Scan for the cell matching the given text and deliver its (X, Y) coordinate at center. 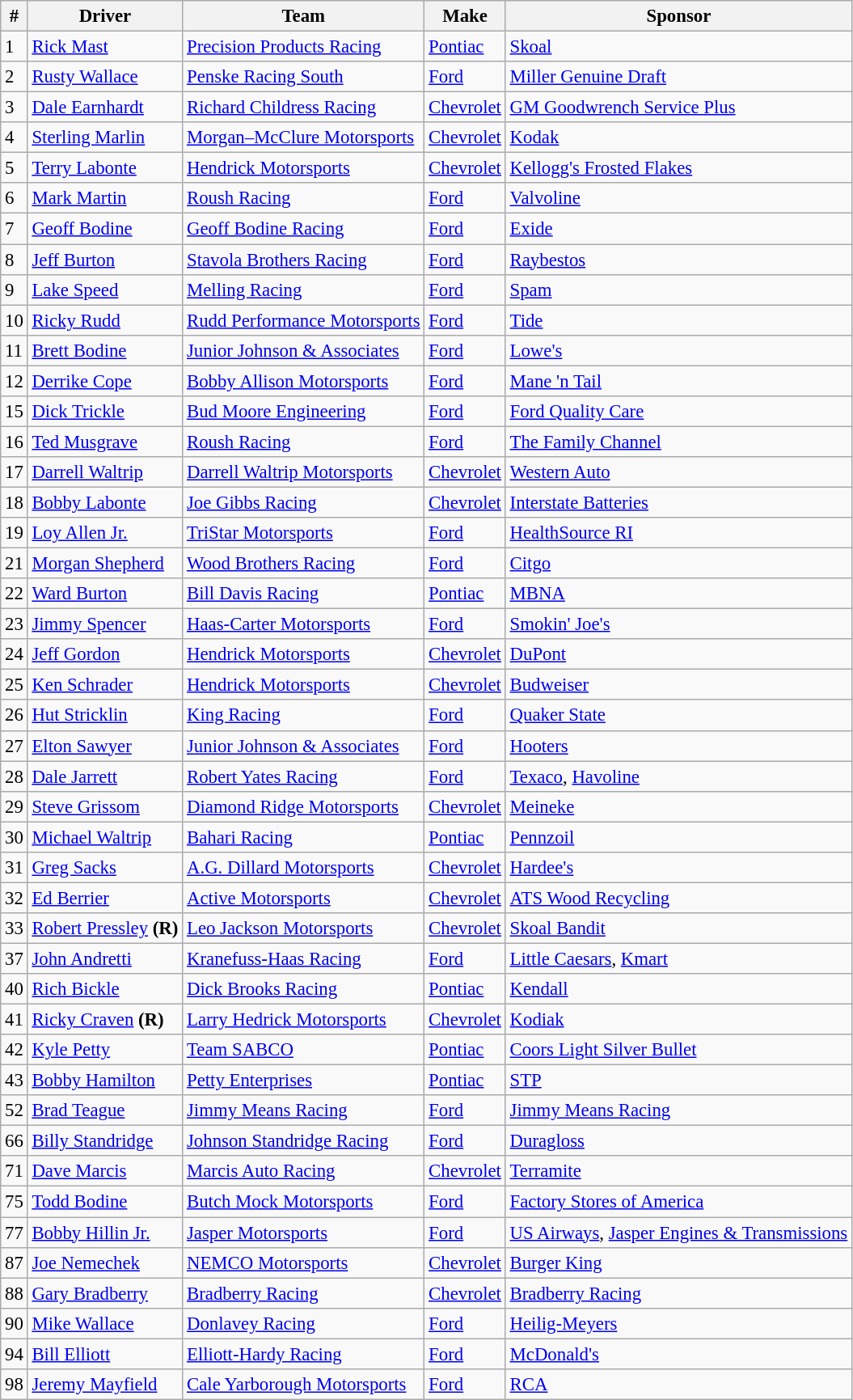
Hooters (678, 746)
Pennzoil (678, 837)
17 (15, 472)
Skoal (678, 47)
Citgo (678, 564)
Exide (678, 229)
Haas-Carter Motorsports (304, 624)
52 (15, 1110)
Interstate Batteries (678, 502)
Bill Davis Racing (304, 594)
28 (15, 776)
75 (15, 1202)
HealthSource RI (678, 533)
RCA (678, 1385)
10 (15, 320)
King Racing (304, 716)
Raybestos (678, 260)
Marcis Auto Racing (304, 1172)
1 (15, 47)
98 (15, 1385)
11 (15, 350)
Robert Pressley (R) (105, 928)
Butch Mock Motorsports (304, 1202)
Terramite (678, 1172)
77 (15, 1233)
33 (15, 928)
71 (15, 1172)
Hardee's (678, 868)
Budweiser (678, 685)
ATS Wood Recycling (678, 898)
Leo Jackson Motorsports (304, 928)
Miller Genuine Draft (678, 77)
25 (15, 685)
Donlavey Racing (304, 1323)
88 (15, 1293)
Penske Racing South (304, 77)
Brett Bodine (105, 350)
Little Caesars, Kmart (678, 958)
Jasper Motorsports (304, 1233)
Richard Childress Racing (304, 108)
Active Motorsports (304, 898)
27 (15, 746)
DuPont (678, 654)
41 (15, 1020)
Geoff Bodine Racing (304, 229)
Ricky Craven (R) (105, 1020)
Gary Bradberry (105, 1293)
Dale Earnhardt (105, 108)
Ford Quality Care (678, 412)
Precision Products Racing (304, 47)
94 (15, 1354)
30 (15, 837)
Rich Bickle (105, 989)
8 (15, 260)
Billy Standridge (105, 1141)
Make (465, 16)
Ed Berrier (105, 898)
STP (678, 1081)
2 (15, 77)
22 (15, 594)
Rudd Performance Motorsports (304, 320)
Ricky Rudd (105, 320)
Petty Enterprises (304, 1081)
Lowe's (678, 350)
Brad Teague (105, 1110)
43 (15, 1081)
Driver (105, 16)
Dave Marcis (105, 1172)
26 (15, 716)
Mike Wallace (105, 1323)
Mark Martin (105, 198)
87 (15, 1263)
16 (15, 442)
Dick Brooks Racing (304, 989)
15 (15, 412)
Elliott-Hardy Racing (304, 1354)
Morgan Shepherd (105, 564)
Factory Stores of America (678, 1202)
40 (15, 989)
19 (15, 533)
21 (15, 564)
31 (15, 868)
Lake Speed (105, 290)
Bobby Labonte (105, 502)
The Family Channel (678, 442)
Spam (678, 290)
Melling Racing (304, 290)
6 (15, 198)
Jimmy Spencer (105, 624)
Meineke (678, 806)
Cale Yarborough Motorsports (304, 1385)
Elton Sawyer (105, 746)
Tide (678, 320)
3 (15, 108)
4 (15, 137)
John Andretti (105, 958)
Michael Waltrip (105, 837)
Smokin' Joe's (678, 624)
Kyle Petty (105, 1050)
Bobby Hamilton (105, 1081)
MBNA (678, 594)
Morgan–McClure Motorsports (304, 137)
Bud Moore Engineering (304, 412)
Bill Elliott (105, 1354)
Kodiak (678, 1020)
42 (15, 1050)
Quaker State (678, 716)
90 (15, 1323)
Kranefuss-Haas Racing (304, 958)
Darrell Waltrip Motorsports (304, 472)
Duragloss (678, 1141)
Ted Musgrave (105, 442)
Dale Jarrett (105, 776)
Skoal Bandit (678, 928)
Jeff Gordon (105, 654)
Dick Trickle (105, 412)
Ken Schrader (105, 685)
Bobby Hillin Jr. (105, 1233)
Diamond Ridge Motorsports (304, 806)
Ward Burton (105, 594)
Derrike Cope (105, 381)
Steve Grissom (105, 806)
Rusty Wallace (105, 77)
McDonald's (678, 1354)
Bobby Allison Motorsports (304, 381)
Valvoline (678, 198)
Terry Labonte (105, 168)
Heilig-Meyers (678, 1323)
Western Auto (678, 472)
37 (15, 958)
Mane 'n Tail (678, 381)
Greg Sacks (105, 868)
Bahari Racing (304, 837)
29 (15, 806)
Hut Stricklin (105, 716)
24 (15, 654)
US Airways, Jasper Engines & Transmissions (678, 1233)
12 (15, 381)
66 (15, 1141)
TriStar Motorsports (304, 533)
Joe Gibbs Racing (304, 502)
Jeremy Mayfield (105, 1385)
7 (15, 229)
32 (15, 898)
Team SABCO (304, 1050)
NEMCO Motorsports (304, 1263)
Darrell Waltrip (105, 472)
Stavola Brothers Racing (304, 260)
Texaco, Havoline (678, 776)
23 (15, 624)
Sterling Marlin (105, 137)
Team (304, 16)
Kodak (678, 137)
Loy Allen Jr. (105, 533)
Robert Yates Racing (304, 776)
Coors Light Silver Bullet (678, 1050)
18 (15, 502)
Sponsor (678, 16)
Joe Nemechek (105, 1263)
Wood Brothers Racing (304, 564)
A.G. Dillard Motorsports (304, 868)
5 (15, 168)
Geoff Bodine (105, 229)
Todd Bodine (105, 1202)
GM Goodwrench Service Plus (678, 108)
9 (15, 290)
Jeff Burton (105, 260)
# (15, 16)
Rick Mast (105, 47)
Burger King (678, 1263)
Johnson Standridge Racing (304, 1141)
Kellogg's Frosted Flakes (678, 168)
Kendall (678, 989)
Larry Hedrick Motorsports (304, 1020)
